Scan for the cell matching the given text and deliver its [x, y] coordinate at center. 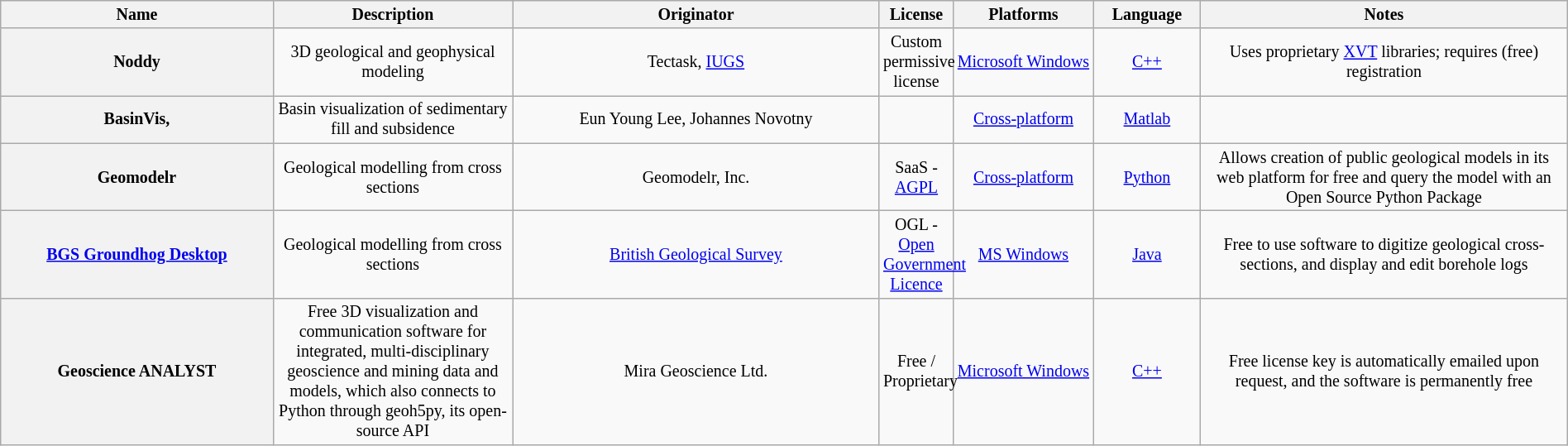
Mira Geoscience Ltd. [696, 371]
British Geological Survey [696, 255]
SaaS - AGPL [916, 177]
Allows creation of public geological models in its web platform for free and query the model with an Open Source Python Package [1384, 177]
Custom permissive license [916, 63]
Tectask, IUGS [696, 63]
Python [1146, 177]
BGS Groundhog Desktop [137, 255]
Geomodelr, Inc. [696, 177]
MS Windows [1024, 255]
Notes [1384, 15]
Uses proprietary XVT libraries; requires (free) registration [1384, 63]
Geomodelr [137, 177]
Java [1146, 255]
BasinVis, [137, 119]
Noddy [137, 63]
Basin visualization of sedimentary fill and subsidence [392, 119]
Language [1146, 15]
Platforms [1024, 15]
Originator [696, 15]
License [916, 15]
Geoscience ANALYST [137, 371]
Free / Proprietary [916, 371]
3D geological and geophysical modeling [392, 63]
Eun Young Lee, Johannes Novotny [696, 119]
Free to use software to digitize geological cross-sections, and display and edit borehole logs [1384, 255]
Free license key is automatically emailed upon request, and the software is permanently free [1384, 371]
Description [392, 15]
Name [137, 15]
Matlab [1146, 119]
OGL - Open Government Licence [916, 255]
